Return [X, Y] of the center of cell containing provided text 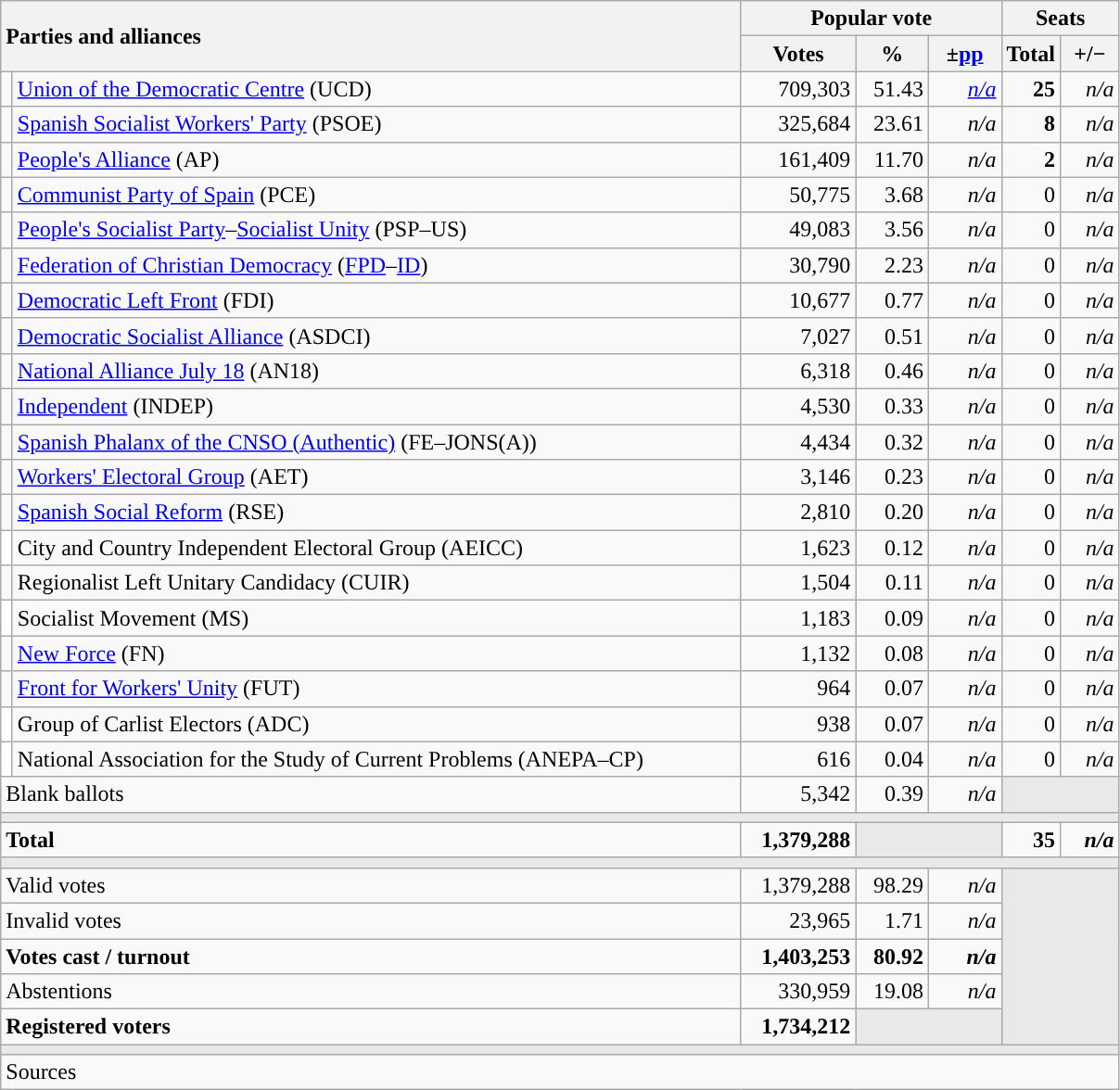
938 [798, 724]
Socialist Movement (MS) [376, 618]
Democratic Left Front (FDI) [376, 300]
Group of Carlist Electors (ADC) [376, 724]
Blank ballots [371, 794]
3.56 [892, 230]
People's Socialist Party–Socialist Unity (PSP–US) [376, 230]
0.46 [892, 371]
49,083 [798, 230]
+/− [1090, 54]
23.61 [892, 124]
Spanish Social Reform (RSE) [376, 513]
0.11 [892, 583]
Popular vote [872, 19]
Communist Party of Spain (PCE) [376, 195]
11.70 [892, 159]
325,684 [798, 124]
1,183 [798, 618]
National Association for the Study of Current Problems (ANEPA–CP) [376, 759]
Workers' Electoral Group (AET) [376, 477]
98.29 [892, 885]
Regionalist Left Unitary Candidacy (CUIR) [376, 583]
National Alliance July 18 (AN18) [376, 371]
2 [1031, 159]
0.33 [892, 406]
0.20 [892, 513]
1,132 [798, 653]
5,342 [798, 794]
Invalid votes [371, 920]
616 [798, 759]
2,810 [798, 513]
Union of the Democratic Centre (UCD) [376, 89]
10,677 [798, 300]
8 [1031, 124]
0.39 [892, 794]
0.12 [892, 548]
Federation of Christian Democracy (FPD–ID) [376, 265]
1,403,253 [798, 956]
0.09 [892, 618]
Independent (INDEP) [376, 406]
People's Alliance (AP) [376, 159]
0.77 [892, 300]
19.08 [892, 992]
51.43 [892, 89]
3,146 [798, 477]
1,623 [798, 548]
0.32 [892, 442]
80.92 [892, 956]
0.04 [892, 759]
709,303 [798, 89]
0.51 [892, 336]
% [892, 54]
2.23 [892, 265]
4,530 [798, 406]
330,959 [798, 992]
Spanish Socialist Workers' Party (PSOE) [376, 124]
0.08 [892, 653]
7,027 [798, 336]
Registered voters [371, 1027]
New Force (FN) [376, 653]
161,409 [798, 159]
Sources [560, 1072]
Spanish Phalanx of the CNSO (Authentic) (FE–JONS(A)) [376, 442]
50,775 [798, 195]
1.71 [892, 920]
1,734,212 [798, 1027]
35 [1031, 840]
Seats [1061, 19]
1,504 [798, 583]
Democratic Socialist Alliance (ASDCI) [376, 336]
Front for Workers' Unity (FUT) [376, 689]
30,790 [798, 265]
Votes [798, 54]
6,318 [798, 371]
964 [798, 689]
Abstentions [371, 992]
0.23 [892, 477]
±pp [964, 54]
23,965 [798, 920]
Valid votes [371, 885]
3.68 [892, 195]
Parties and alliances [371, 36]
City and Country Independent Electoral Group (AEICC) [376, 548]
Votes cast / turnout [371, 956]
25 [1031, 89]
4,434 [798, 442]
